Determine the [x, y] coordinate at the center of the cell enclosing the given text.  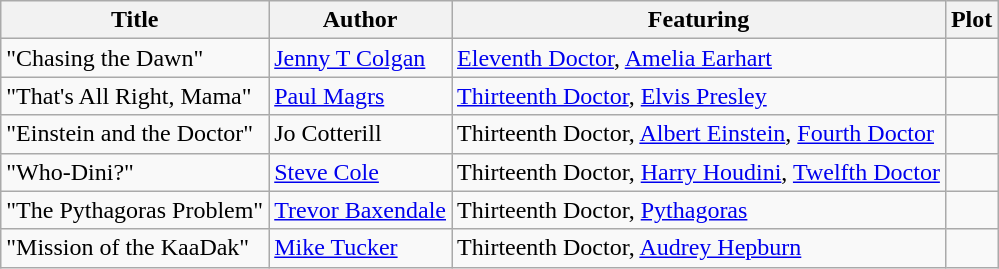
Title [135, 20]
Eleventh Doctor, Amelia Earhart [699, 58]
Thirteenth Doctor, Elvis Presley [699, 96]
Thirteenth Doctor, Harry Houdini, Twelfth Doctor [699, 172]
Plot [971, 20]
Thirteenth Doctor, Albert Einstein, Fourth Doctor [699, 134]
Mike Tucker [360, 248]
Paul Magrs [360, 96]
Author [360, 20]
Steve Cole [360, 172]
Trevor Baxendale [360, 210]
Jo Cotterill [360, 134]
"Einstein and the Doctor" [135, 134]
"Who-Dini?" [135, 172]
"That's All Right, Mama" [135, 96]
Thirteenth Doctor, Audrey Hepburn [699, 248]
"Chasing the Dawn" [135, 58]
"Mission of the KaaDak" [135, 248]
"The Pythagoras Problem" [135, 210]
Featuring [699, 20]
Thirteenth Doctor, Pythagoras [699, 210]
Jenny T Colgan [360, 58]
